Search for the cell housing the specified text and yield its [X, Y] center coordinate. 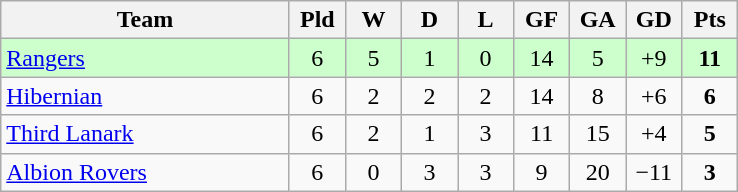
D [429, 20]
Pts [710, 20]
+6 [654, 96]
GF [542, 20]
Third Lanark [146, 134]
W [373, 20]
GA [598, 20]
GD [654, 20]
Rangers [146, 58]
8 [598, 96]
Pld [317, 20]
+9 [654, 58]
Hibernian [146, 96]
+4 [654, 134]
Team [146, 20]
15 [598, 134]
9 [542, 172]
Albion Rovers [146, 172]
−11 [654, 172]
20 [598, 172]
L [486, 20]
